Pinpoint the cell where the given text exists, returning its (X, Y) midpoint coordinate. 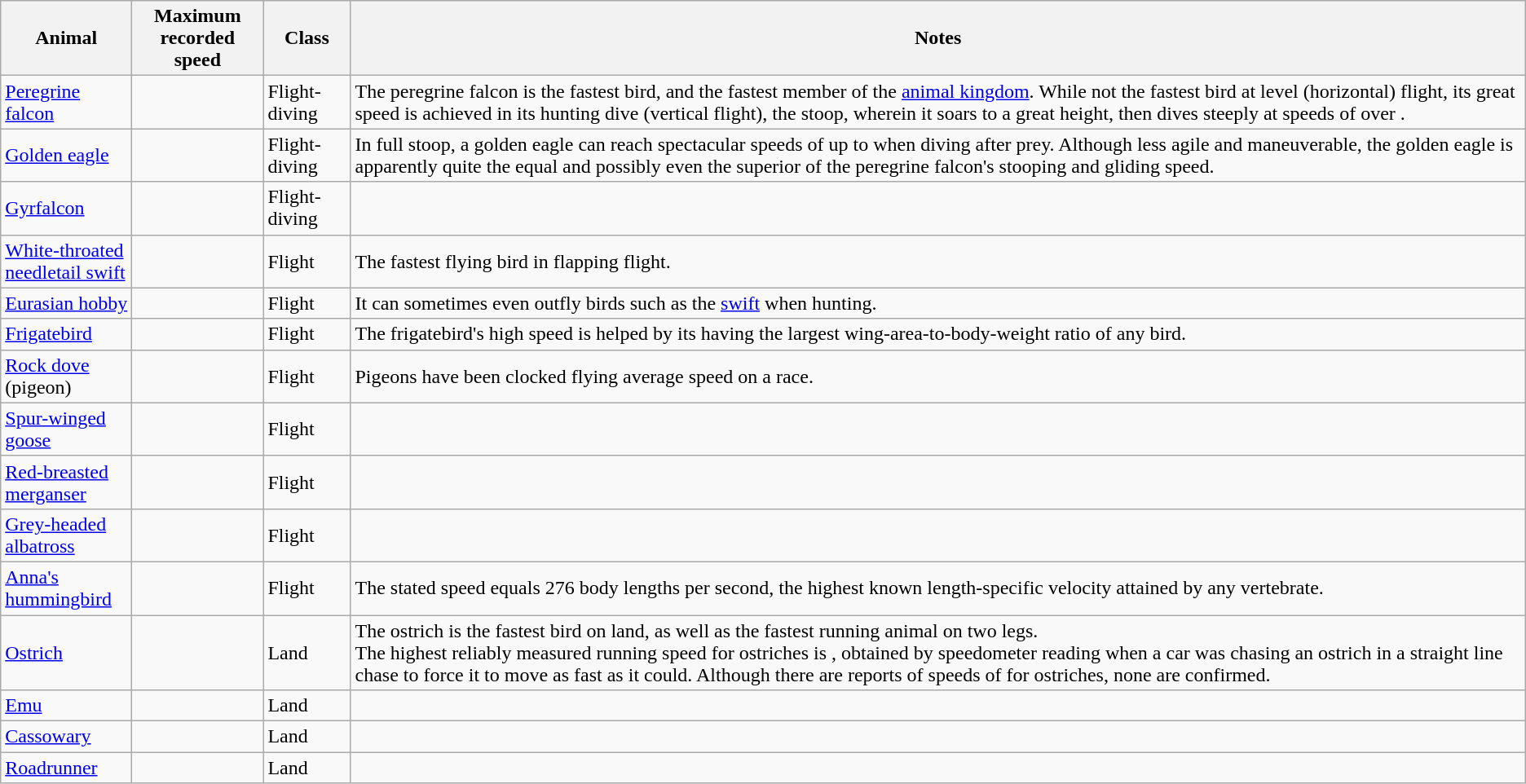
Emu (67, 706)
White-throated needletail swift (67, 261)
Cassowary (67, 737)
Maximum recorded speed (197, 38)
The frigatebird's high speed is helped by its having the largest wing-area-to-body-weight ratio of any bird. (937, 334)
The stated speed equals 276 body lengths per second, the highest known length-specific velocity attained by any vertebrate. (937, 588)
Animal (67, 38)
Rock dove (pigeon) (67, 377)
Pigeons have been clocked flying average speed on a race. (937, 377)
Notes (937, 38)
Grey-headed albatross (67, 535)
Red-breasted merganser (67, 482)
Golden eagle (67, 155)
Gyrfalcon (67, 209)
Anna's hummingbird (67, 588)
It can sometimes even outfly birds such as the swift when hunting. (937, 303)
Frigatebird (67, 334)
Peregrine falcon (67, 103)
Class (307, 38)
Eurasian hobby (67, 303)
Spur-winged goose (67, 429)
Roadrunner (67, 768)
The fastest flying bird in flapping flight. (937, 261)
Ostrich (67, 652)
